Find where the given text appears and provide that cell's center as [x, y] coordinate. 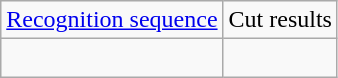
Recognition sequence [112, 20]
Cut results [280, 20]
